Find where the given text appears and provide that cell's center as [X, Y] coordinate. 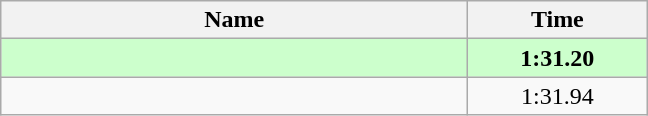
1:31.20 [558, 58]
Time [558, 20]
1:31.94 [558, 96]
Name [234, 20]
